Identify which cell holds the provided text, then report its [X, Y] central coordinate. 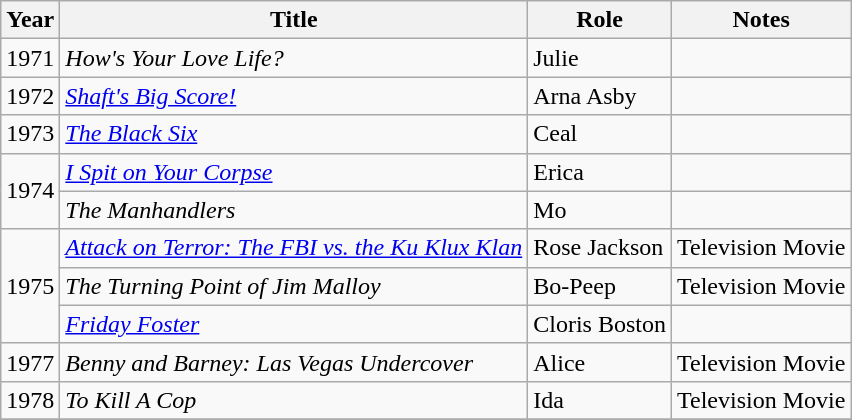
Ceal [600, 134]
1978 [30, 400]
To Kill A Cop [294, 400]
Cloris Boston [600, 324]
1977 [30, 362]
Benny and Barney: Las Vegas Undercover [294, 362]
Bo-Peep [600, 286]
1972 [30, 96]
Shaft's Big Score! [294, 96]
Year [30, 20]
Mo [600, 210]
1971 [30, 58]
Ida [600, 400]
Notes [762, 20]
1974 [30, 191]
Friday Foster [294, 324]
The Turning Point of Jim Malloy [294, 286]
Title [294, 20]
The Black Six [294, 134]
Arna Asby [600, 96]
Rose Jackson [600, 248]
Erica [600, 172]
1973 [30, 134]
How's Your Love Life? [294, 58]
The Manhandlers [294, 210]
Alice [600, 362]
Attack on Terror: The FBI vs. the Ku Klux Klan [294, 248]
Role [600, 20]
1975 [30, 286]
Julie [600, 58]
I Spit on Your Corpse [294, 172]
